Scan for the cell matching the given text and deliver its (x, y) coordinate at center. 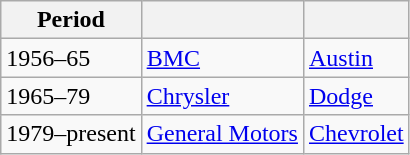
Chrysler (222, 96)
1979–present (71, 134)
BMC (222, 58)
General Motors (222, 134)
Chevrolet (356, 134)
Dodge (356, 96)
1956–65 (71, 58)
Austin (356, 58)
1965–79 (71, 96)
Period (71, 20)
